Identify which cell holds the provided text, then report its (X, Y) central coordinate. 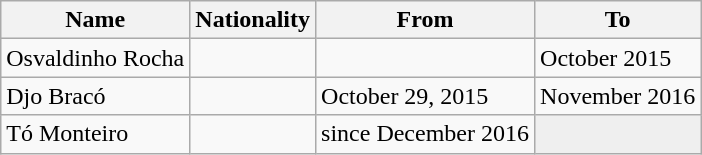
Tó Monteiro (96, 134)
October 29, 2015 (426, 96)
Djo Bracó (96, 96)
Name (96, 20)
Osvaldinho Rocha (96, 58)
November 2016 (618, 96)
October 2015 (618, 58)
since December 2016 (426, 134)
To (618, 20)
From (426, 20)
Nationality (253, 20)
